Find where the given text appears and provide that cell's center as (x, y) coordinate. 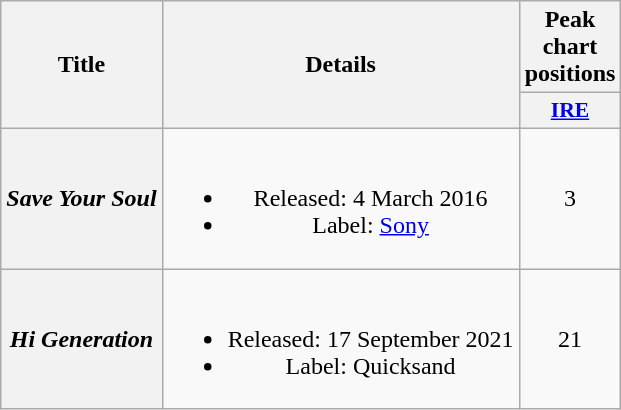
Peak chart positions (570, 47)
Released: 17 September 2021Label: Quicksand (340, 338)
IRE (570, 111)
21 (570, 338)
Released: 4 March 2016Label: Sony (340, 198)
Save Your Soul (82, 198)
Details (340, 65)
3 (570, 198)
Hi Generation (82, 338)
Title (82, 65)
